Search for the cell housing the specified text and yield its [x, y] center coordinate. 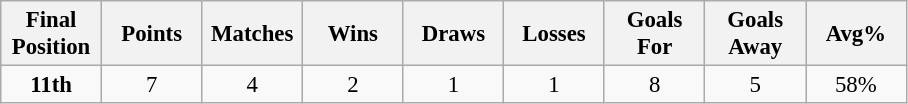
Points [152, 34]
Goals For [654, 34]
2 [354, 85]
Draws [454, 34]
Final Position [52, 34]
Wins [354, 34]
Avg% [856, 34]
11th [52, 85]
Matches [252, 34]
Goals Away [756, 34]
8 [654, 85]
7 [152, 85]
5 [756, 85]
Losses [554, 34]
4 [252, 85]
58% [856, 85]
